Scan for the cell matching the given text and deliver its [x, y] coordinate at center. 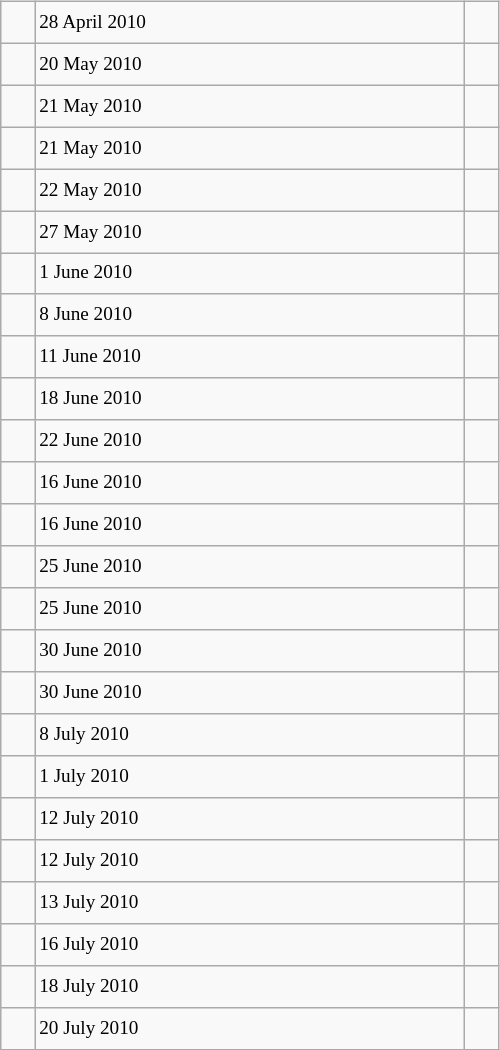
18 July 2010 [250, 986]
11 June 2010 [250, 357]
18 June 2010 [250, 399]
1 June 2010 [250, 274]
13 July 2010 [250, 902]
28 April 2010 [250, 22]
20 July 2010 [250, 1028]
27 May 2010 [250, 232]
8 June 2010 [250, 315]
8 July 2010 [250, 735]
20 May 2010 [250, 64]
16 July 2010 [250, 944]
22 May 2010 [250, 190]
1 July 2010 [250, 777]
22 June 2010 [250, 441]
